From the cell containing the given text, extract its center point as [x, y] coordinate. 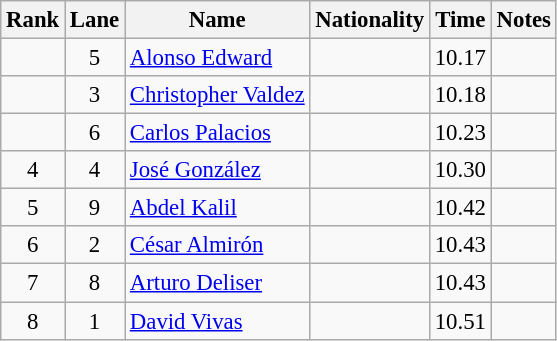
Lane [95, 20]
3 [95, 95]
10.17 [460, 58]
Name [218, 20]
Alonso Edward [218, 58]
Abdel Kalil [218, 208]
10.23 [460, 133]
Christopher Valdez [218, 95]
Notes [524, 20]
David Vivas [218, 321]
Carlos Palacios [218, 133]
2 [95, 245]
10.51 [460, 321]
Arturo Deliser [218, 283]
9 [95, 208]
Time [460, 20]
Rank [33, 20]
7 [33, 283]
10.42 [460, 208]
Nationality [370, 20]
10.30 [460, 170]
10.18 [460, 95]
José González [218, 170]
César Almirón [218, 245]
1 [95, 321]
